Locate the cell with the specified text and output its [x, y] center coordinate. 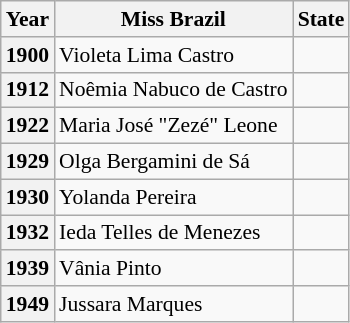
Jussara Marques [174, 304]
1939 [28, 269]
Ieda Telles de Menezes [174, 233]
Noêmia Nabuco de Castro [174, 90]
Year [28, 19]
Vânia Pinto [174, 269]
1930 [28, 197]
1949 [28, 304]
1912 [28, 90]
1929 [28, 162]
Miss Brazil [174, 19]
Maria José "Zezé" Leone [174, 126]
Violeta Lima Castro [174, 55]
State [322, 19]
Olga Bergamini de Sá [174, 162]
Yolanda Pereira [174, 197]
1900 [28, 55]
1922 [28, 126]
1932 [28, 233]
